Scan for the cell matching the given text and deliver its (x, y) coordinate at center. 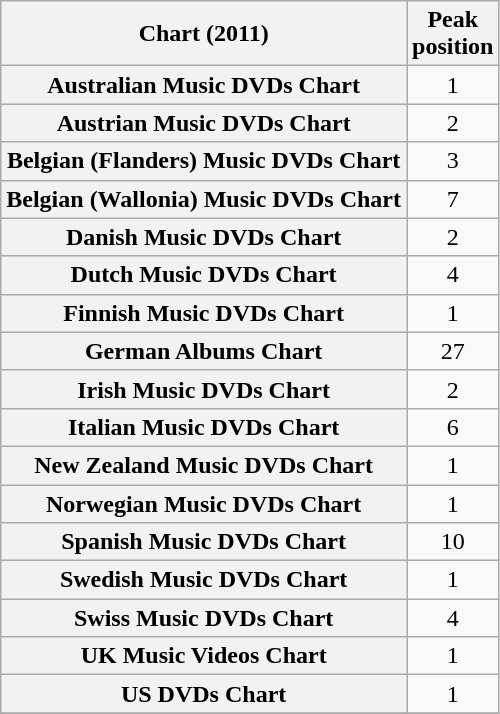
27 (452, 351)
Dutch Music DVDs Chart (204, 275)
Belgian (Flanders) Music DVDs Chart (204, 161)
3 (452, 161)
10 (452, 542)
New Zealand Music DVDs Chart (204, 465)
Italian Music DVDs Chart (204, 427)
Spanish Music DVDs Chart (204, 542)
Chart (2011) (204, 34)
US DVDs Chart (204, 694)
UK Music Videos Chart (204, 656)
6 (452, 427)
Austrian Music DVDs Chart (204, 123)
Norwegian Music DVDs Chart (204, 503)
Finnish Music DVDs Chart (204, 313)
Irish Music DVDs Chart (204, 389)
Peakposition (452, 34)
Swedish Music DVDs Chart (204, 580)
Swiss Music DVDs Chart (204, 618)
German Albums Chart (204, 351)
Danish Music DVDs Chart (204, 237)
Australian Music DVDs Chart (204, 85)
7 (452, 199)
Belgian (Wallonia) Music DVDs Chart (204, 199)
